Detect which cell encompasses the target text, then output its (X, Y) center coordinate. 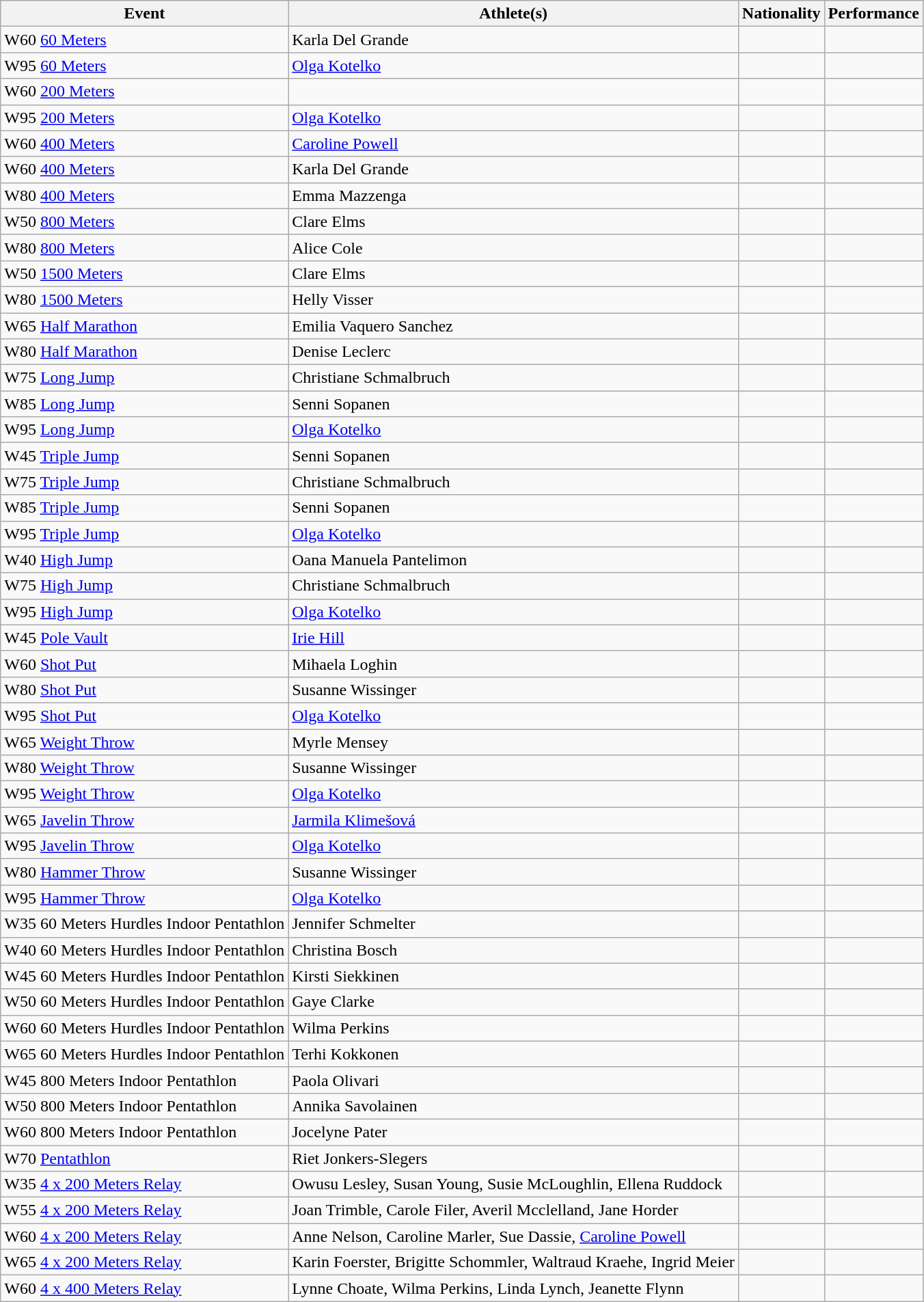
W60 200 Meters (145, 92)
W45 800 Meters Indoor Pentathlon (145, 1080)
W60 60 Meters Hurdles Indoor Pentathlon (145, 1028)
W80 Shot Put (145, 690)
W40 High Jump (145, 560)
W80 Half Marathon (145, 352)
W95 Javelin Throw (145, 846)
W95 High Jump (145, 612)
W70 Pentathlon (145, 1158)
Nationality (781, 14)
Jocelyne Pater (514, 1132)
Jennifer Schmelter (514, 924)
W45 Pole Vault (145, 638)
Denise Leclerc (514, 352)
Oana Manuela Pantelimon (514, 560)
W75 High Jump (145, 586)
W60 4 x 200 Meters Relay (145, 1236)
W80 Weight Throw (145, 768)
W60 60 Meters (145, 40)
W50 60 Meters Hurdles Indoor Pentathlon (145, 1002)
Paola Olivari (514, 1080)
Helly Visser (514, 299)
W95 Hammer Throw (145, 898)
W85 Long Jump (145, 404)
W80 800 Meters (145, 247)
W50 1500 Meters (145, 273)
Mihaela Loghin (514, 664)
W65 Javelin Throw (145, 820)
Owusu Lesley, Susan Young, Susie McLoughlin, Ellena Ruddock (514, 1184)
Caroline Powell (514, 144)
Wilma Perkins (514, 1028)
W80 1500 Meters (145, 299)
W80 Hammer Throw (145, 872)
W60 4 x 400 Meters Relay (145, 1288)
Anne Nelson, Caroline Marler, Sue Dassie, Caroline Powell (514, 1236)
W60 Shot Put (145, 664)
Jarmila Klimešová (514, 820)
W45 60 Meters Hurdles Indoor Pentathlon (145, 976)
W60 800 Meters Indoor Pentathlon (145, 1132)
Riet Jonkers-Slegers (514, 1158)
Karin Foerster, Brigitte Schommler, Waltraud Kraehe, Ingrid Meier (514, 1262)
W95 Weight Throw (145, 794)
W85 Triple Jump (145, 508)
Lynne Choate, Wilma Perkins, Linda Lynch, Jeanette Flynn (514, 1288)
Kirsti Siekkinen (514, 976)
Irie Hill (514, 638)
W95 Shot Put (145, 716)
W65 Weight Throw (145, 742)
Christina Bosch (514, 950)
Emilia Vaquero Sanchez (514, 326)
Performance (873, 14)
Alice Cole (514, 247)
W95 Triple Jump (145, 534)
W65 60 Meters Hurdles Indoor Pentathlon (145, 1054)
W80 400 Meters (145, 195)
W40 60 Meters Hurdles Indoor Pentathlon (145, 950)
Gaye Clarke (514, 1002)
W50 800 Meters Indoor Pentathlon (145, 1106)
Annika Savolainen (514, 1106)
W95 Long Jump (145, 430)
W65 Half Marathon (145, 326)
W75 Long Jump (145, 378)
Event (145, 14)
W45 Triple Jump (145, 456)
W95 200 Meters (145, 118)
Terhi Kokkonen (514, 1054)
W65 4 x 200 Meters Relay (145, 1262)
Emma Mazzenga (514, 195)
W75 Triple Jump (145, 482)
Myrle Mensey (514, 742)
Joan Trimble, Carole Filer, Averil Mcclelland, Jane Horder (514, 1210)
W35 4 x 200 Meters Relay (145, 1184)
W95 60 Meters (145, 66)
Athlete(s) (514, 14)
W55 4 x 200 Meters Relay (145, 1210)
W35 60 Meters Hurdles Indoor Pentathlon (145, 924)
W50 800 Meters (145, 221)
